Locate the cell with the specified text and output its (x, y) center coordinate. 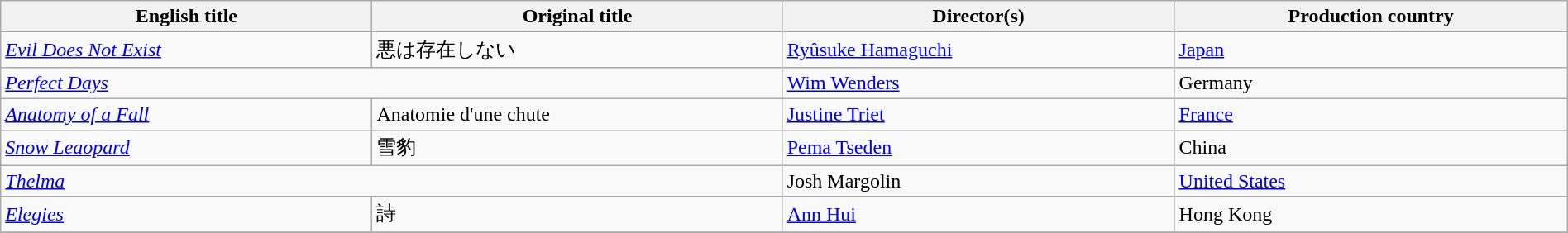
Production country (1371, 17)
Evil Does Not Exist (187, 50)
雪豹 (577, 149)
Director(s) (978, 17)
Germany (1371, 83)
Elegies (187, 215)
Thelma (392, 181)
Perfect Days (392, 83)
Ryûsuke Hamaguchi (978, 50)
English title (187, 17)
悪は存在しない (577, 50)
Wim Wenders (978, 83)
Anatomy of a Fall (187, 114)
China (1371, 149)
Josh Margolin (978, 181)
Japan (1371, 50)
Original title (577, 17)
Anatomie d'une chute (577, 114)
Snow Leaopard (187, 149)
Ann Hui (978, 215)
詩 (577, 215)
Justine Triet (978, 114)
Hong Kong (1371, 215)
Pema Tseden (978, 149)
France (1371, 114)
United States (1371, 181)
